Capture the cell that displays the provided text and extract its [X, Y] central coordinate. 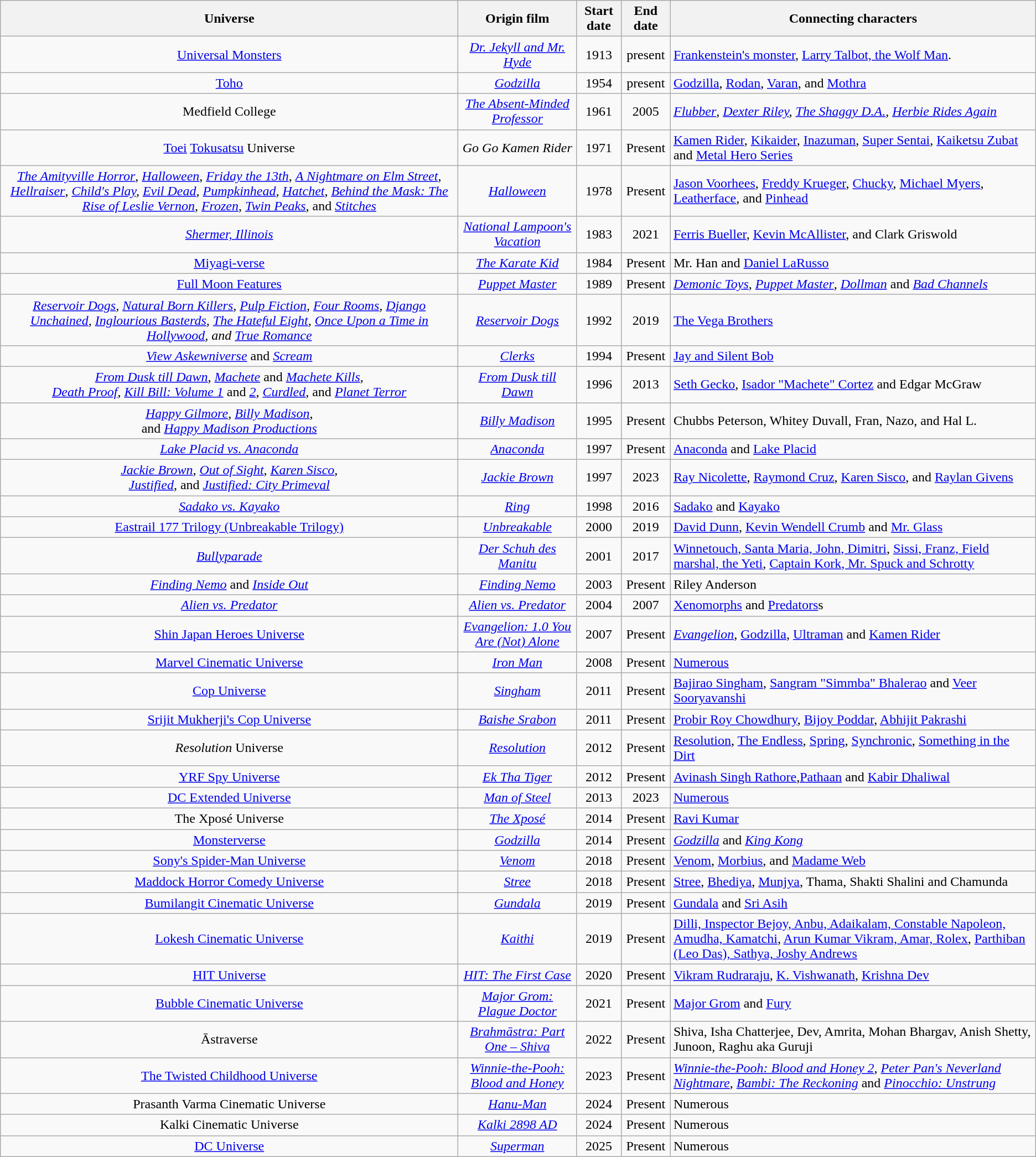
Frankenstein's monster, Larry Talbot, the Wolf Man. [853, 54]
Venom, Morbius, and Madame Web [853, 861]
1992 [599, 320]
Halloween [517, 191]
2020 [599, 975]
Evangelion, Godzilla, Ultraman and Kamen Rider [853, 634]
Gundala and Sri Asih [853, 903]
Evangelion: 1.0 You Are (Not) Alone [517, 634]
Resolution Universe [229, 748]
Reservoir Dogs [517, 320]
1995 [599, 421]
Eastrail 177 Trilogy (Unbreakable Trilogy) [229, 527]
The Karate Kid [517, 263]
2008 [599, 662]
David Dunn, Kevin Wendell Crumb and Mr. Glass [853, 527]
Stree, Bhediya, Munjya, Thama, Shakti Shalini and Chamunda [853, 882]
DC Extended Universe [229, 797]
Singham [517, 691]
Bullyparade [229, 556]
1978 [599, 191]
Sadako vs. Kayako [229, 506]
Bubble Cinematic Universe [229, 1004]
The Twisted Childhood Universe [229, 1076]
HIT: The First Case [517, 975]
Sony's Spider-Man Universe [229, 861]
DC Universe [229, 1146]
1984 [599, 263]
Gundala [517, 903]
Probir Roy Chowdhury, Bijoy Poddar, Abhijit Pakrashi [853, 719]
1961 [599, 112]
Finding Nemo [517, 584]
Toho [229, 83]
2003 [599, 584]
1971 [599, 147]
Shiva, Isha Chatterjee, Dev, Amrita, Mohan Bhargav, Anish Shetty, Junoon, Raghu aka Guruji [853, 1039]
Sadako and Kayako [853, 506]
Connecting characters [853, 19]
The Xposé Universe [229, 818]
1913 [599, 54]
Anaconda and Lake Placid [853, 449]
Happy Gilmore, Billy Madison,and Happy Madison Productions [229, 421]
2005 [645, 112]
Jackie Brown, Out of Sight, Karen Sisco,Justified, and Justified: City Primeval [229, 478]
Miyagi-verse [229, 263]
Prasanth Varma Cinematic Universe [229, 1104]
2017 [645, 556]
Winnie-the-Pooh: Blood and Honey [517, 1076]
Jay and Silent Bob [853, 356]
Marvel Cinematic Universe [229, 662]
Godzilla, Rodan, Varan, and Mothra [853, 83]
Shin Japan Heroes Universe [229, 634]
View Askewniverse and Scream [229, 356]
1994 [599, 356]
Winnie-the-Pooh: Blood and Honey 2, Peter Pan's Neverland Nightmare, Bambi: The Reckoning and Pinocchio: Unstrung [853, 1076]
2025 [599, 1146]
Kamen Rider, Kikaider, Inazuman, Super Sentai, Kaiketsu Zubat and Metal Hero Series [853, 147]
Jackie Brown [517, 478]
Origin film [517, 19]
Xenomorphs and Predatorss [853, 605]
Major Grom: Plague Doctor [517, 1004]
Riley Anderson [853, 584]
Medfield College [229, 112]
Chubbs Peterson, Whitey Duvall, Fran, Nazo, and Hal L. [853, 421]
2022 [599, 1039]
Der Schuh des Manitu [517, 556]
Ring [517, 506]
Āstraverse [229, 1039]
Ray Nicolette, Raymond Cruz, Karen Sisco, and Raylan Givens [853, 478]
1996 [599, 384]
Flubber, Dexter Riley, The Shaggy D.A., Herbie Rides Again [853, 112]
Maddock Horror Comedy Universe [229, 882]
1983 [599, 235]
Unbreakable [517, 527]
Man of Steel [517, 797]
End date [645, 19]
Hanu-Man [517, 1104]
The Xposé [517, 818]
2004 [599, 605]
Dr. Jekyll and Mr. Hyde [517, 54]
Lokesh Cinematic Universe [229, 939]
Universe [229, 19]
Monsterverse [229, 839]
National Lampoon's Vacation [517, 235]
Anaconda [517, 449]
Godzilla and King Kong [853, 839]
Venom [517, 861]
From Dusk till Dawn, Machete and Machete Kills,Death Proof, Kill Bill: Volume 1 and 2, Curdled, and Planet Terror [229, 384]
YRF Spy Universe [229, 776]
Go Go Kamen Rider [517, 147]
Brahmāstra: Part One – Shiva [517, 1039]
Major Grom and Fury [853, 1004]
Toei Tokusatsu Universe [229, 147]
1998 [599, 506]
Shermer, Illinois [229, 235]
From Dusk till Dawn [517, 384]
Winnetouch, Santa Maria, John, Dimitri, Sissi, Franz, Field marshal, the Yeti, Captain Kork, Mr. Spuck and Schrotty [853, 556]
Stree [517, 882]
Demonic Toys, Puppet Master, Dollman and Bad Channels [853, 284]
Finding Nemo and Inside Out [229, 584]
Seth Gecko, Isador "Machete" Cortez and Edgar McGraw [853, 384]
Cop Universe [229, 691]
Kalki Cinematic Universe [229, 1125]
2016 [645, 506]
Ravi Kumar [853, 818]
Vikram Rudraraju, K. Vishwanath, Krishna Dev [853, 975]
Billy Madison [517, 421]
Universal Monsters [229, 54]
Superman [517, 1146]
Iron Man [517, 662]
1989 [599, 284]
Start date [599, 19]
Ferris Bueller, Kevin McAllister, and Clark Griswold [853, 235]
HIT Universe [229, 975]
Ek Tha Tiger [517, 776]
Bajirao Singham, Sangram "Simmba" Bhalerao and Veer Sooryavanshi [853, 691]
Resolution [517, 748]
Jason Voorhees, Freddy Krueger, Chucky, Michael Myers, Leatherface, and Pinhead [853, 191]
Srijit Mukherji's Cop Universe [229, 719]
Clerks [517, 356]
Mr. Han and Daniel LaRusso [853, 263]
1954 [599, 83]
Kaithi [517, 939]
Lake Placid vs. Anaconda [229, 449]
Full Moon Features [229, 284]
2001 [599, 556]
2000 [599, 527]
Bumilangit Cinematic Universe [229, 903]
Avinash Singh Rathore,Pathaan and Kabir Dhaliwal [853, 776]
Puppet Master [517, 284]
Kalki 2898 AD [517, 1125]
Baishe Srabon [517, 719]
The Absent-Minded Professor [517, 112]
The Vega Brothers [853, 320]
Resolution, The Endless, Spring, Synchronic, Something in the Dirt [853, 748]
